Return the [X, Y] coordinate for the center point of the cell that contains the specified text.  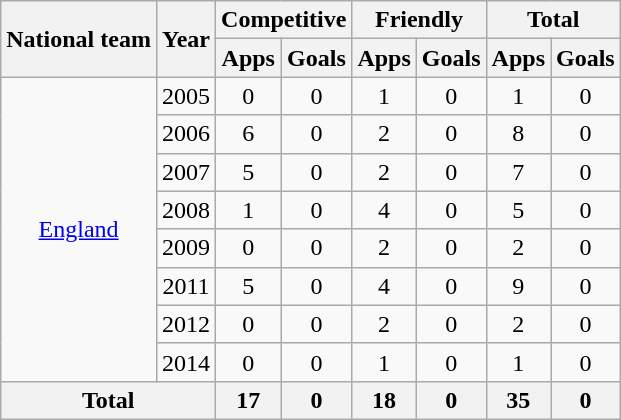
England [79, 229]
2005 [186, 96]
2008 [186, 210]
Friendly [419, 20]
2011 [186, 286]
18 [384, 400]
2006 [186, 134]
2009 [186, 248]
2014 [186, 362]
7 [518, 172]
8 [518, 134]
Year [186, 39]
9 [518, 286]
2012 [186, 324]
Competitive [284, 20]
National team [79, 39]
2007 [186, 172]
17 [248, 400]
35 [518, 400]
6 [248, 134]
